Output the [X, Y] coordinate of the center of the cell containing the given text.  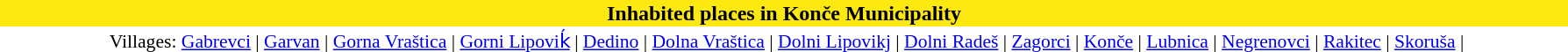
Inhabited places in Konče Municipality [784, 13]
